Determine the (x, y) coordinate at the center of the cell enclosing the given text.  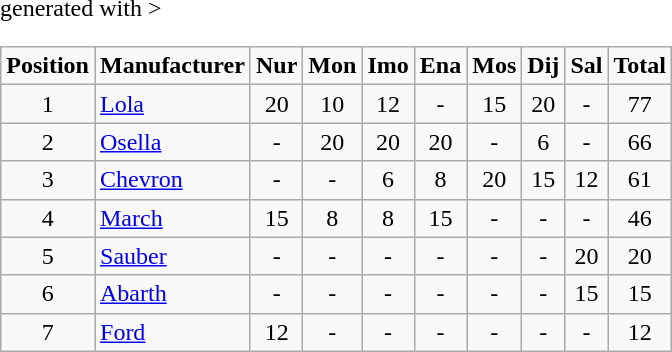
2 (48, 142)
46 (640, 218)
March (172, 218)
77 (640, 104)
Ford (172, 332)
Sal (586, 66)
7 (48, 332)
4 (48, 218)
Abarth (172, 294)
66 (640, 142)
61 (640, 180)
Position (48, 66)
10 (332, 104)
Manufacturer (172, 66)
Imo (388, 66)
Mon (332, 66)
Ena (440, 66)
Osella (172, 142)
Dij (544, 66)
Lola (172, 104)
Nur (276, 66)
Sauber (172, 256)
Mos (494, 66)
Total (640, 66)
1 (48, 104)
Chevron (172, 180)
3 (48, 180)
5 (48, 256)
